Determine the (x, y) coordinate at the center of the cell enclosing the given text.  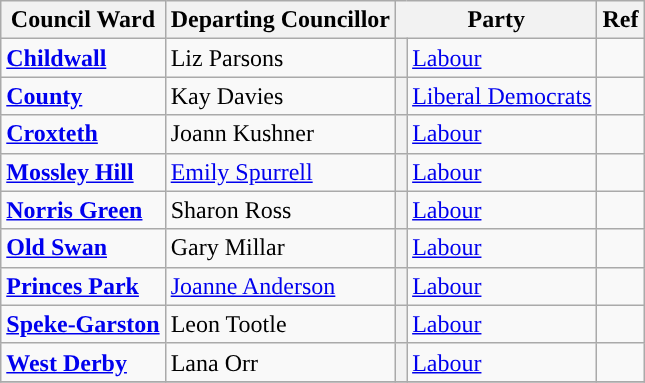
Sharon Ross (280, 210)
Emily Spurrell (280, 172)
Mossley Hill (83, 172)
Joann Kushner (280, 134)
Princes Park (83, 286)
Joanne Anderson (280, 286)
Gary Millar (280, 248)
Departing Councillor (280, 20)
Liz Parsons (280, 58)
Croxteth (83, 134)
West Derby (83, 362)
Kay Davies (280, 96)
Lana Orr (280, 362)
Liberal Democrats (502, 96)
County (83, 96)
Childwall (83, 58)
Norris Green (83, 210)
Old Swan (83, 248)
Speke-Garston (83, 324)
Party (496, 20)
Council Ward (83, 20)
Leon Tootle (280, 324)
Ref (620, 20)
